Identify which cell holds the provided text, then report its (X, Y) central coordinate. 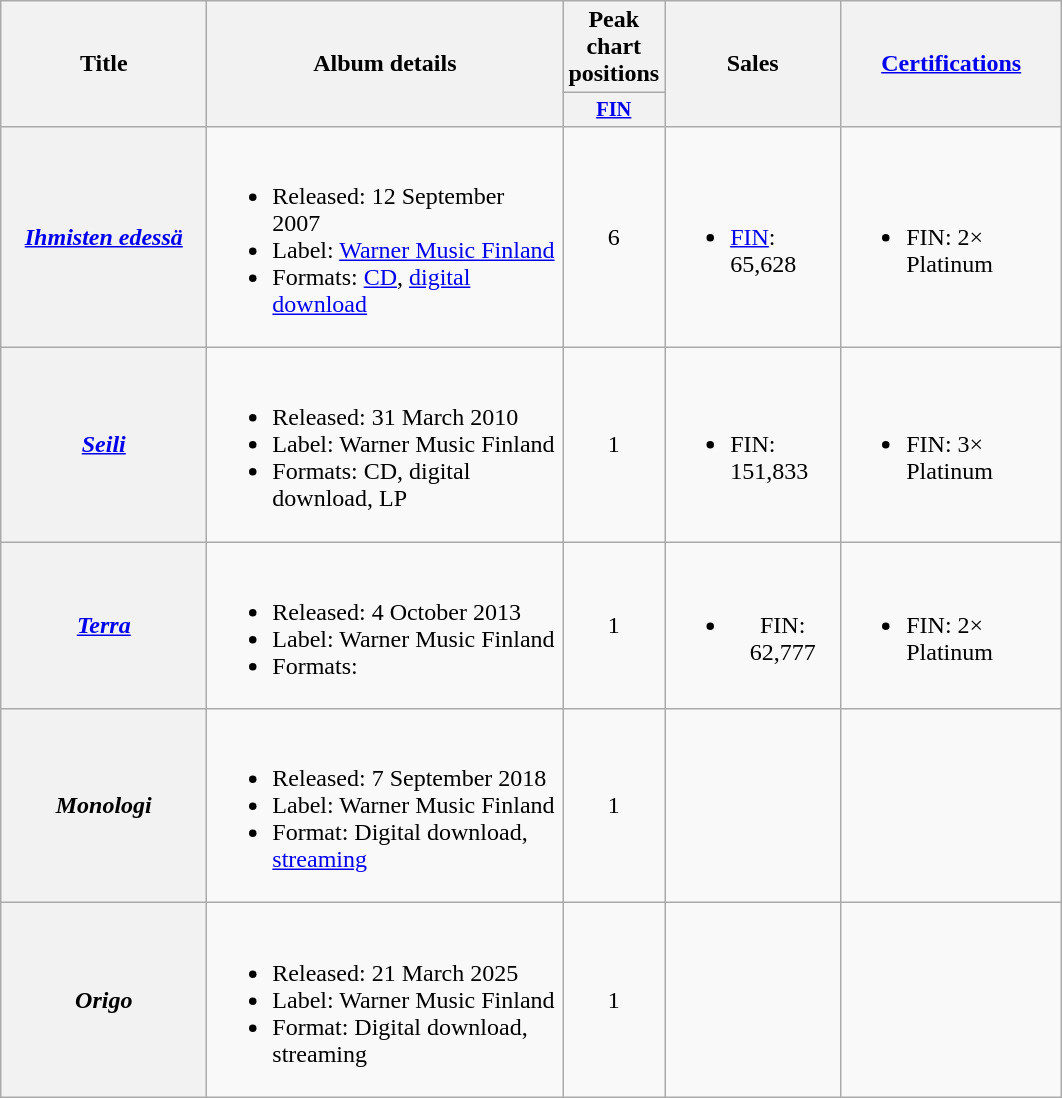
Terra (104, 626)
Origo (104, 1000)
Seili (104, 445)
Peak chart positions (614, 47)
Album details (385, 64)
FIN: 65,628 (753, 236)
Monologi (104, 806)
FIN: 3× Platinum (952, 445)
Sales (753, 64)
FIN: 62,777 (753, 626)
Released: 7 September 2018Label: Warner Music FinlandFormat: Digital download, streaming (385, 806)
FIN: 151,833 (753, 445)
Ihmisten edessä (104, 236)
Certifications (952, 64)
Released: 31 March 2010Label: Warner Music FinlandFormats: CD, digital download, LP (385, 445)
Released: 21 March 2025Label: Warner Music FinlandFormat: Digital download, streaming (385, 1000)
Title (104, 64)
Released: 12 September 2007Label: Warner Music FinlandFormats: CD, digital download (385, 236)
Released: 4 October 2013Label: Warner Music FinlandFormats: (385, 626)
6 (614, 236)
FIN (614, 110)
